Find where the given text appears and provide that cell's center as (x, y) coordinate. 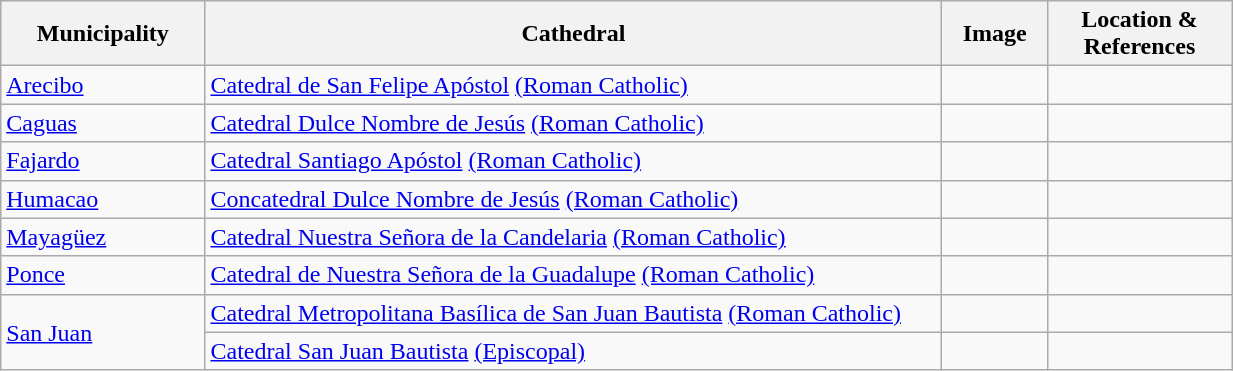
Catedral Nuestra Señora de la Candelaria (Roman Catholic) (574, 237)
Catedral Santiago Apóstol (Roman Catholic) (574, 161)
Cathedral (574, 34)
Concatedral Dulce Nombre de Jesús (Roman Catholic) (574, 199)
Catedral de Nuestra Señora de la Guadalupe (Roman Catholic) (574, 275)
Mayagüez (103, 237)
San Juan (103, 332)
Catedral de San Felipe Apóstol (Roman Catholic) (574, 85)
Catedral Dulce Nombre de Jesús (Roman Catholic) (574, 123)
Fajardo (103, 161)
Location & References (1139, 34)
Image (995, 34)
Ponce (103, 275)
Municipality (103, 34)
Humacao (103, 199)
Catedral Metropolitana Basílica de San Juan Bautista (Roman Catholic) (574, 313)
Arecibo (103, 85)
Catedral San Juan Bautista (Episcopal) (574, 351)
Caguas (103, 123)
